Pinpoint the cell where the given text exists, returning its (X, Y) midpoint coordinate. 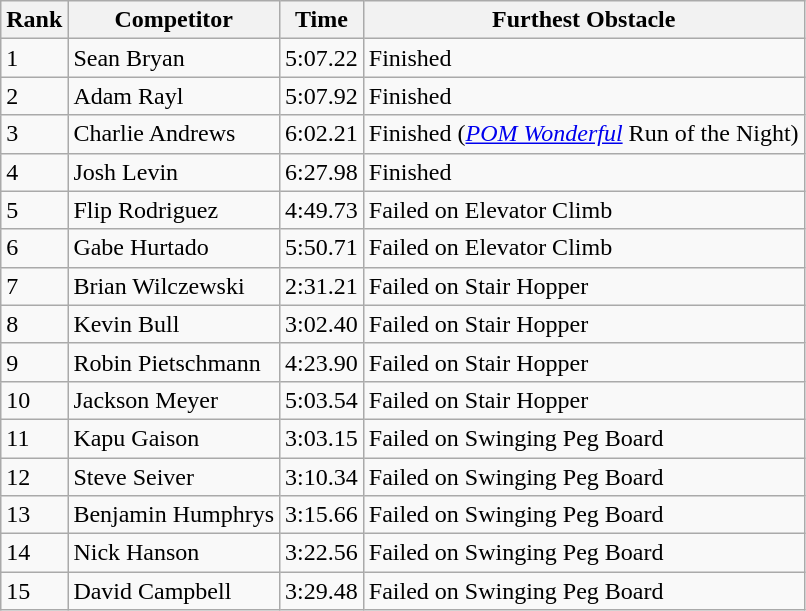
Sean Bryan (174, 58)
4:23.90 (322, 362)
3:02.40 (322, 324)
13 (34, 515)
1 (34, 58)
3:15.66 (322, 515)
Jackson Meyer (174, 400)
Steve Seiver (174, 477)
Finished (POM Wonderful Run of the Night) (584, 134)
Nick Hanson (174, 553)
Robin Pietschmann (174, 362)
5:03.54 (322, 400)
12 (34, 477)
Flip Rodriguez (174, 210)
3:10.34 (322, 477)
Rank (34, 20)
Kapu Gaison (174, 438)
Competitor (174, 20)
Adam Rayl (174, 96)
2 (34, 96)
8 (34, 324)
Gabe Hurtado (174, 248)
Josh Levin (174, 172)
14 (34, 553)
Time (322, 20)
11 (34, 438)
Charlie Andrews (174, 134)
3:22.56 (322, 553)
3 (34, 134)
4 (34, 172)
6:02.21 (322, 134)
5:07.22 (322, 58)
5 (34, 210)
5:07.92 (322, 96)
10 (34, 400)
Furthest Obstacle (584, 20)
David Campbell (174, 591)
9 (34, 362)
5:50.71 (322, 248)
3:03.15 (322, 438)
15 (34, 591)
3:29.48 (322, 591)
Brian Wilczewski (174, 286)
7 (34, 286)
6 (34, 248)
Kevin Bull (174, 324)
2:31.21 (322, 286)
4:49.73 (322, 210)
Benjamin Humphrys (174, 515)
6:27.98 (322, 172)
